Detect which cell encompasses the target text, then output its (x, y) center coordinate. 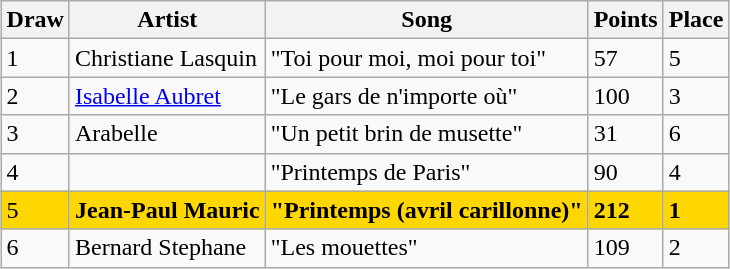
"Les mouettes" (426, 248)
90 (626, 172)
Place (696, 20)
"Printemps de Paris" (426, 172)
Arabelle (167, 134)
Christiane Lasquin (167, 58)
Points (626, 20)
31 (626, 134)
Artist (167, 20)
212 (626, 210)
"Un petit brin de musette" (426, 134)
Jean-Paul Mauric (167, 210)
Isabelle Aubret (167, 96)
"Printemps (avril carillonne)" (426, 210)
100 (626, 96)
57 (626, 58)
"Toi pour moi, moi pour toi" (426, 58)
Bernard Stephane (167, 248)
Song (426, 20)
109 (626, 248)
Draw (35, 20)
"Le gars de n'importe où" (426, 96)
